Locate the cell with the specified text and output its [x, y] center coordinate. 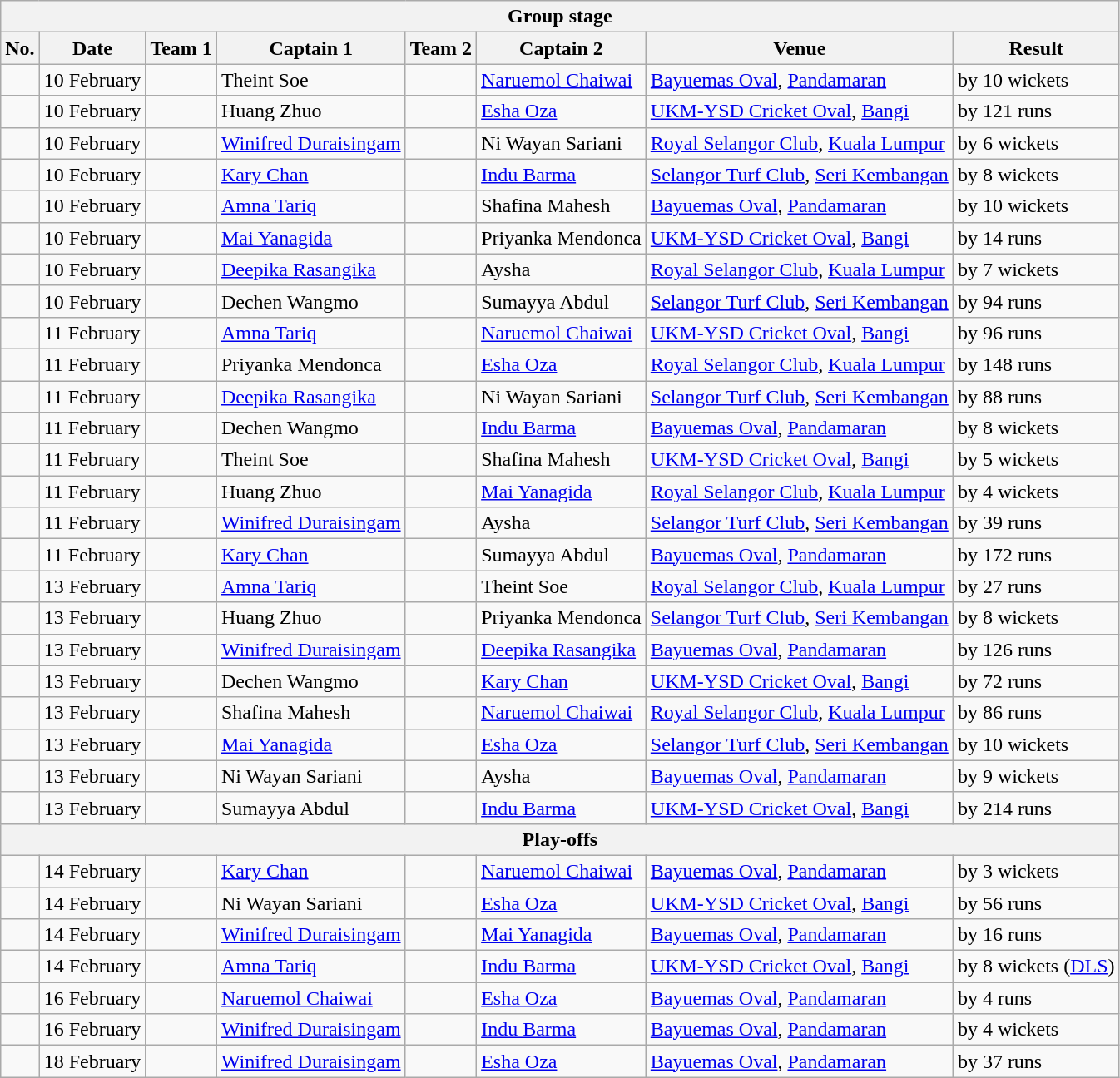
by 172 runs [1036, 555]
by 7 wickets [1036, 269]
by 94 runs [1036, 301]
Venue [799, 48]
by 6 wickets [1036, 143]
by 39 runs [1036, 523]
by 8 wickets (DLS) [1036, 967]
by 56 runs [1036, 902]
by 121 runs [1036, 111]
by 16 runs [1036, 935]
by 37 runs [1036, 1061]
18 February [92, 1061]
by 88 runs [1036, 397]
by 9 wickets [1036, 776]
by 148 runs [1036, 364]
Result [1036, 48]
Date [92, 48]
by 3 wickets [1036, 871]
by 27 runs [1036, 586]
by 5 wickets [1036, 460]
Team 1 [181, 48]
Captain 1 [311, 48]
by 86 runs [1036, 713]
by 96 runs [1036, 333]
No. [20, 48]
Team 2 [441, 48]
Group stage [560, 17]
by 126 runs [1036, 650]
by 72 runs [1036, 681]
Captain 2 [562, 48]
by 214 runs [1036, 808]
by 4 runs [1036, 998]
by 14 runs [1036, 238]
Play-offs [560, 839]
